From the cell containing the given text, extract its center point as [X, Y] coordinate. 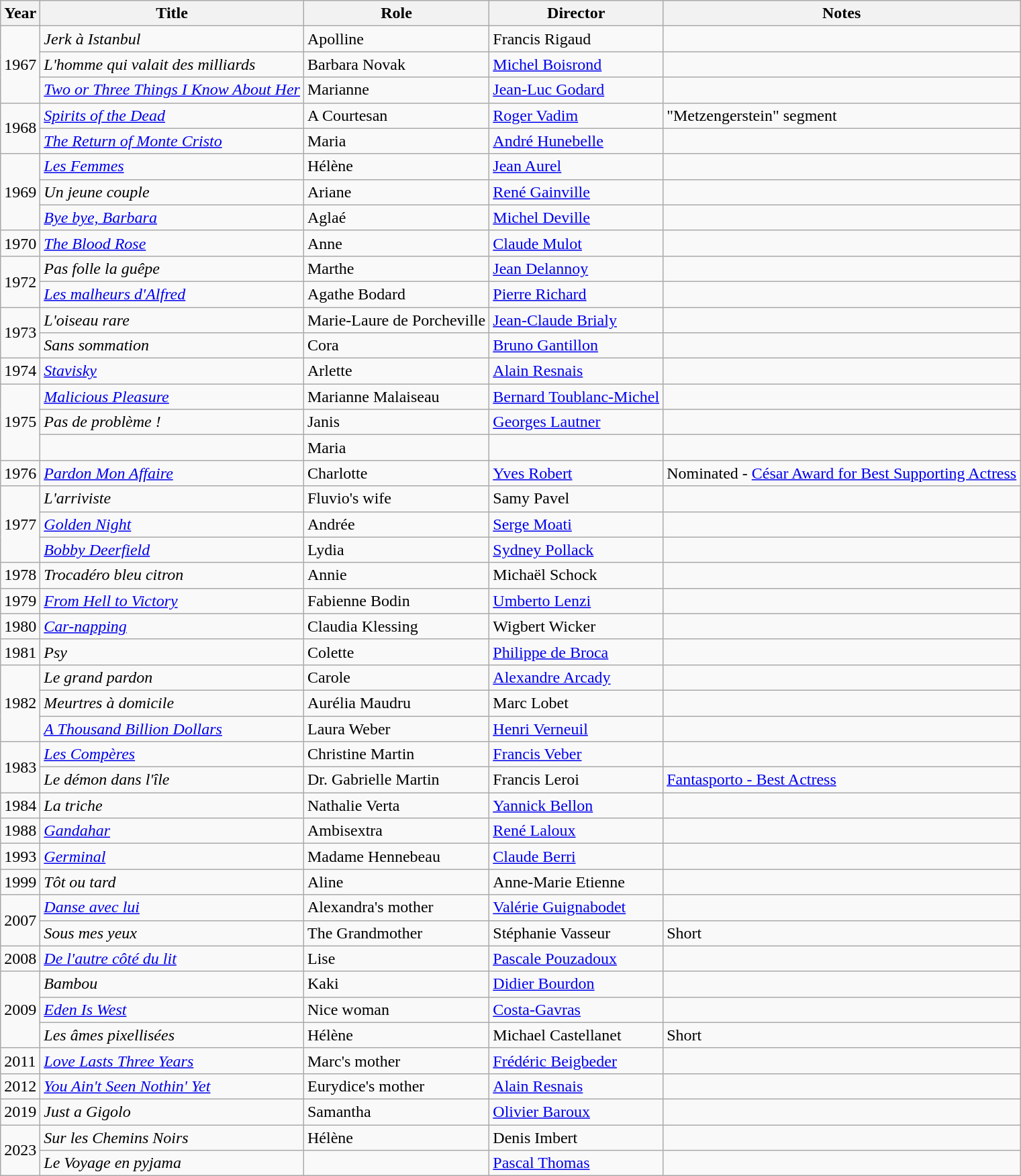
Germinal [172, 856]
Marianne [396, 90]
Sans sommation [172, 346]
The Grandmother [396, 933]
A Courtesan [396, 115]
Claude Berri [576, 856]
1975 [20, 422]
1973 [20, 333]
Fantasporto - Best Actress [842, 780]
Un jeune couple [172, 192]
Alexandra's mother [396, 908]
Le démon dans l'île [172, 780]
1979 [20, 601]
Bye bye, Barbara [172, 217]
Nice woman [396, 1010]
Stéphanie Vasseur [576, 933]
Francis Veber [576, 754]
Sous mes yeux [172, 933]
Love Lasts Three Years [172, 1061]
Golden Night [172, 524]
Frédéric Beigbeder [576, 1061]
René Gainville [576, 192]
Car-napping [172, 626]
Marie-Laure de Porcheville [396, 320]
Tôt ou tard [172, 882]
1983 [20, 767]
L'arriviste [172, 499]
1974 [20, 371]
Marc Lobet [576, 703]
Meurtres à domicile [172, 703]
Didier Bourdon [576, 984]
Sur les Chemins Noirs [172, 1138]
Les malheurs d'Alfred [172, 294]
Malicious Pleasure [172, 397]
Nathalie Verta [396, 805]
1981 [20, 652]
Bambou [172, 984]
L'homme qui valait des milliards [172, 64]
Arlette [396, 371]
1984 [20, 805]
L'oiseau rare [172, 320]
1993 [20, 856]
Le grand pardon [172, 677]
Michael Castellanet [576, 1035]
Aurélia Maudru [396, 703]
Costa-Gavras [576, 1010]
Michaël Schock [576, 575]
Roger Vadim [576, 115]
Lydia [396, 550]
Dr. Gabrielle Martin [396, 780]
Marthe [396, 268]
1969 [20, 192]
Trocadéro bleu citron [172, 575]
1988 [20, 831]
Fabienne Bodin [396, 601]
1968 [20, 128]
Nominated - César Award for Best Supporting Actress [842, 473]
1999 [20, 882]
Notes [842, 13]
Laura Weber [396, 728]
Anne [396, 243]
Gandahar [172, 831]
2023 [20, 1150]
Role [396, 13]
Jean Aurel [576, 166]
Psy [172, 652]
Wigbert Wicker [576, 626]
"Metzengerstein" segment [842, 115]
The Return of Monte Cristo [172, 141]
Marc's mother [396, 1061]
Sydney Pollack [576, 550]
Spirits of the Dead [172, 115]
Pierre Richard [576, 294]
The Blood Rose [172, 243]
Just a Gigolo [172, 1112]
2009 [20, 1010]
Christine Martin [396, 754]
Michel Deville [576, 217]
Jerk à Istanbul [172, 39]
Bruno Gantillon [576, 346]
Apolline [396, 39]
Francis Leroi [576, 780]
Les Femmes [172, 166]
Andrée [396, 524]
1977 [20, 524]
Umberto Lenzi [576, 601]
Ambisextra [396, 831]
2012 [20, 1086]
Marianne Malaiseau [396, 397]
Madame Hennebeau [396, 856]
Lise [396, 959]
2011 [20, 1061]
Claude Mulot [576, 243]
Henri Verneuil [576, 728]
1972 [20, 281]
2008 [20, 959]
Serge Moati [576, 524]
Pas folle la guêpe [172, 268]
René Laloux [576, 831]
Georges Lautner [576, 422]
Eurydice's mother [396, 1086]
Janis [396, 422]
1976 [20, 473]
1967 [20, 64]
Carole [396, 677]
From Hell to Victory [172, 601]
Les Compères [172, 754]
Pardon Mon Affaire [172, 473]
1980 [20, 626]
Pas de problème ! [172, 422]
Jean Delannoy [576, 268]
Claudia Klessing [396, 626]
1978 [20, 575]
Pascal Thomas [576, 1163]
Eden Is West [172, 1010]
2019 [20, 1112]
Fluvio's wife [396, 499]
Francis Rigaud [576, 39]
Jean-Luc Godard [576, 90]
Ariane [396, 192]
Michel Boisrond [576, 64]
Jean-Claude Brialy [576, 320]
Pascale Pouzadoux [576, 959]
Alexandre Arcady [576, 677]
Two or Three Things I Know About Her [172, 90]
Cora [396, 346]
Danse avec lui [172, 908]
Bernard Toublanc-Michel [576, 397]
Charlotte [396, 473]
Barbara Novak [396, 64]
Yves Robert [576, 473]
Philippe de Broca [576, 652]
André Hunebelle [576, 141]
Valérie Guignabodet [576, 908]
Bobby Deerfield [172, 550]
2007 [20, 920]
De l'autre côté du lit [172, 959]
Kaki [396, 984]
Colette [396, 652]
Le Voyage en pyjama [172, 1163]
La triche [172, 805]
Title [172, 13]
Stavisky [172, 371]
1982 [20, 703]
Agathe Bodard [396, 294]
Annie [396, 575]
Aglaé [396, 217]
Samy Pavel [576, 499]
Year [20, 13]
Les âmes pixellisées [172, 1035]
Samantha [396, 1112]
A Thousand Billion Dollars [172, 728]
Aline [396, 882]
You Ain't Seen Nothin' Yet [172, 1086]
Yannick Bellon [576, 805]
Anne-Marie Etienne [576, 882]
Olivier Baroux [576, 1112]
1970 [20, 243]
Denis Imbert [576, 1138]
Director [576, 13]
